From the cell containing the given text, extract its center point as (x, y) coordinate. 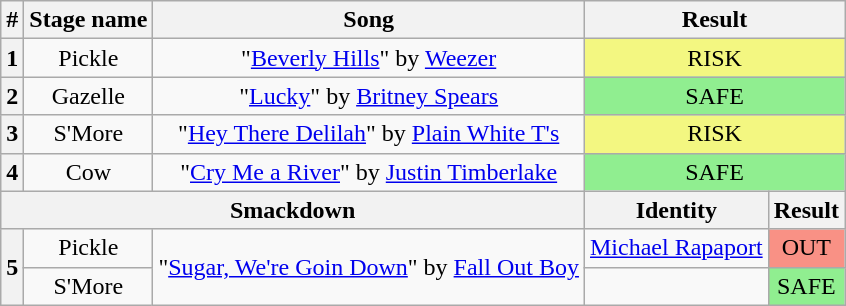
# (12, 20)
Gazelle (88, 96)
Michael Rapaport (676, 248)
Identity (676, 210)
"Beverly Hills" by Weezer (369, 58)
"Lucky" by Britney Spears (369, 96)
2 (12, 96)
"Sugar, We're Goin Down" by Fall Out Boy (369, 267)
"Hey There Delilah" by Plain White T's (369, 134)
1 (12, 58)
OUT (806, 248)
Song (369, 20)
Smackdown (293, 210)
3 (12, 134)
"Cry Me a River" by Justin Timberlake (369, 172)
Cow (88, 172)
Stage name (88, 20)
4 (12, 172)
5 (12, 267)
